Capture the cell that displays the provided text and extract its (x, y) central coordinate. 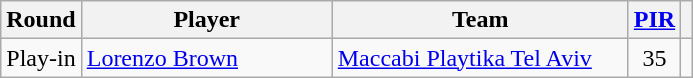
Play-in (41, 58)
Lorenzo Brown (206, 58)
Round (41, 20)
PIR (654, 20)
35 (654, 58)
Player (206, 20)
Maccabi Playtika Tel Aviv (480, 58)
Team (480, 20)
